Determine the (x, y) coordinate at the center of the cell enclosing the given text.  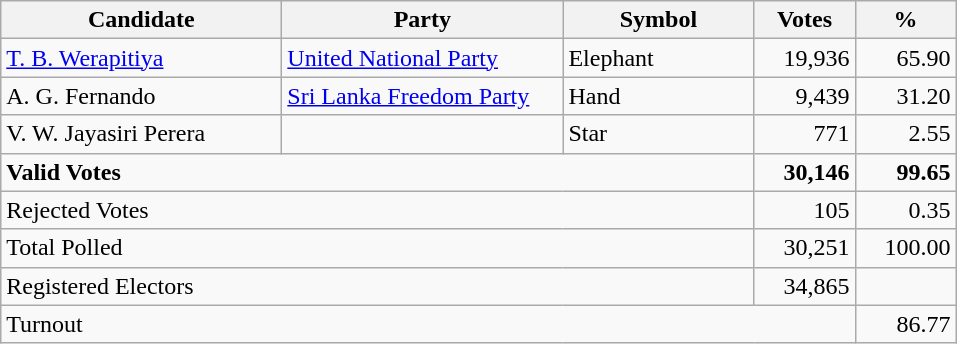
2.55 (906, 134)
Elephant (658, 58)
771 (804, 134)
A. G. Fernando (142, 96)
% (906, 20)
105 (804, 210)
65.90 (906, 58)
United National Party (422, 58)
99.65 (906, 172)
86.77 (906, 324)
Registered Electors (378, 286)
Rejected Votes (378, 210)
Sri Lanka Freedom Party (422, 96)
9,439 (804, 96)
V. W. Jayasiri Perera (142, 134)
34,865 (804, 286)
Symbol (658, 20)
30,251 (804, 248)
31.20 (906, 96)
30,146 (804, 172)
19,936 (804, 58)
Valid Votes (378, 172)
Star (658, 134)
Candidate (142, 20)
Turnout (428, 324)
Votes (804, 20)
Total Polled (378, 248)
Party (422, 20)
T. B. Werapitiya (142, 58)
100.00 (906, 248)
Hand (658, 96)
0.35 (906, 210)
